Locate the cell with the specified text and output its (X, Y) center coordinate. 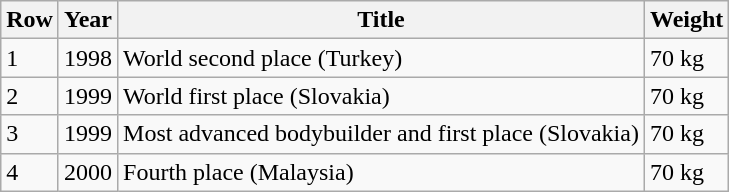
Weight (686, 20)
World second place (Turkey) (382, 58)
World first place (Slovakia) (382, 96)
Title (382, 20)
Row (30, 20)
3 (30, 134)
Most advanced bodybuilder and first place (Slovakia) (382, 134)
4 (30, 172)
1 (30, 58)
Fourth place (Malaysia) (382, 172)
2000 (88, 172)
2 (30, 96)
Year (88, 20)
1998 (88, 58)
